For the text-containing cell, return its midpoint in [X, Y] coordinate format. 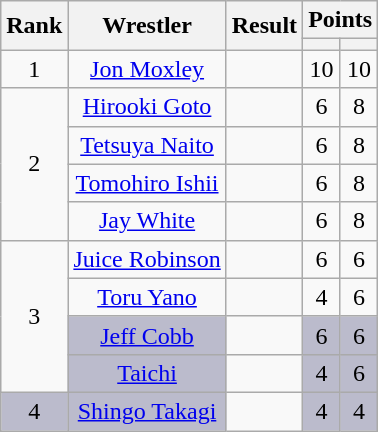
Jeff Cobb [147, 335]
Shingo Takagi [147, 411]
Points [340, 20]
Wrestler [147, 26]
Result [264, 26]
Hirooki Goto [147, 107]
2 [34, 164]
Toru Yano [147, 297]
Rank [34, 26]
Tetsuya Naito [147, 145]
Jon Moxley [147, 69]
3 [34, 316]
Taichi [147, 373]
1 [34, 69]
Jay White [147, 221]
Juice Robinson [147, 259]
Tomohiro Ishii [147, 183]
